Identify which cell holds the provided text, then report its (X, Y) central coordinate. 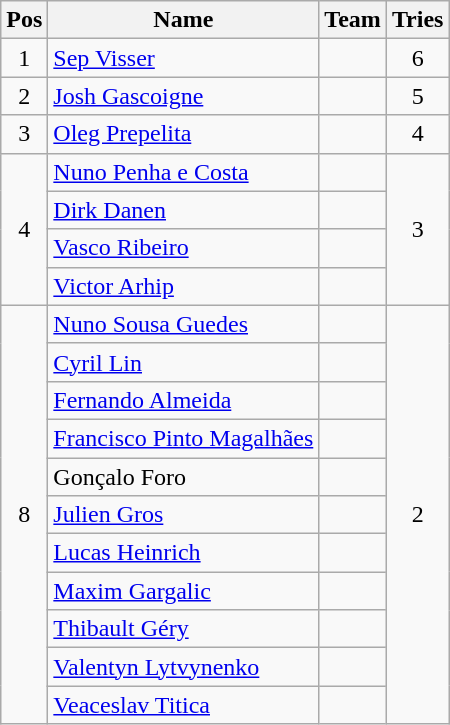
Tries (418, 20)
Name (184, 20)
Sep Visser (184, 58)
Valentyn Lytvynenko (184, 667)
Team (353, 20)
Maxim Gargalic (184, 591)
Julien Gros (184, 515)
Cyril Lin (184, 362)
6 (418, 58)
Veaceslav Titica (184, 705)
Lucas Heinrich (184, 553)
Victor Arhip (184, 286)
Francisco Pinto Magalhães (184, 438)
Josh Gascoigne (184, 96)
Gonçalo Foro (184, 477)
Dirk Danen (184, 210)
8 (24, 514)
Vasco Ribeiro (184, 248)
1 (24, 58)
Fernando Almeida (184, 400)
Pos (24, 20)
5 (418, 96)
Thibault Géry (184, 629)
Nuno Sousa Guedes (184, 324)
Oleg Prepelita (184, 134)
Nuno Penha e Costa (184, 172)
